Determine the (x, y) coordinate at the center of the cell enclosing the given text.  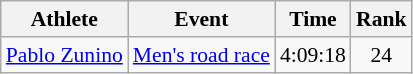
Pablo Zunino (64, 55)
Men's road race (202, 55)
Time (313, 19)
24 (382, 55)
Event (202, 19)
4:09:18 (313, 55)
Rank (382, 19)
Athlete (64, 19)
